Provide the [X, Y] coordinate of the cell's center where the given text is located.  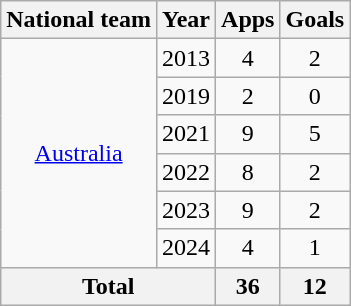
5 [315, 134]
Total [108, 286]
Year [186, 20]
2022 [186, 172]
0 [315, 96]
Australia [79, 153]
Goals [315, 20]
2024 [186, 248]
2019 [186, 96]
2023 [186, 210]
National team [79, 20]
1 [315, 248]
36 [248, 286]
2013 [186, 58]
Apps [248, 20]
2021 [186, 134]
12 [315, 286]
8 [248, 172]
